Output the (X, Y) coordinate of the center of the cell containing the given text.  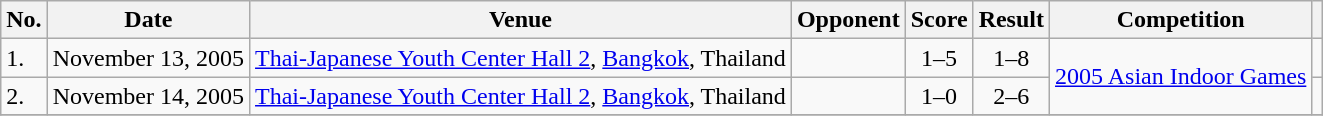
1. (24, 58)
November 13, 2005 (148, 58)
1–8 (1011, 58)
Result (1011, 20)
2005 Asian Indoor Games (1181, 77)
1–0 (939, 96)
Date (148, 20)
Competition (1181, 20)
2. (24, 96)
Score (939, 20)
2–6 (1011, 96)
No. (24, 20)
Venue (521, 20)
Opponent (848, 20)
1–5 (939, 58)
November 14, 2005 (148, 96)
